Output the (x, y) coordinate of the center of the cell containing the given text.  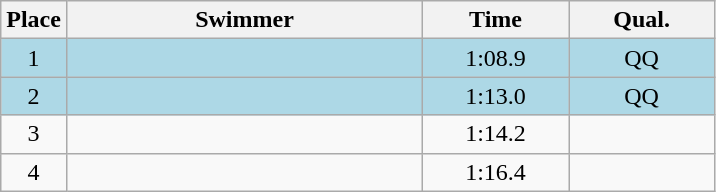
4 (34, 172)
Place (34, 20)
1:08.9 (496, 58)
Swimmer (244, 20)
1 (34, 58)
Qual. (642, 20)
Time (496, 20)
1:14.2 (496, 134)
2 (34, 96)
1:13.0 (496, 96)
3 (34, 134)
1:16.4 (496, 172)
